Find where the given text appears and provide that cell's center as (x, y) coordinate. 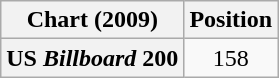
US Billboard 200 (92, 58)
Chart (2009) (92, 20)
158 (231, 58)
Position (231, 20)
